Pinpoint the cell where the given text exists, returning its [X, Y] midpoint coordinate. 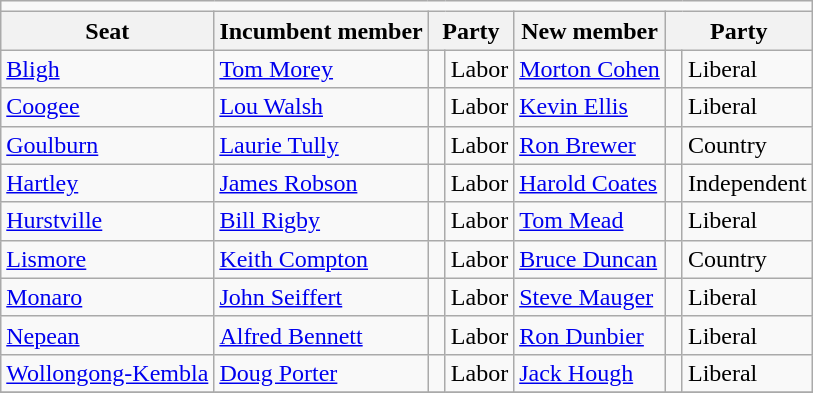
Hurstville [108, 221]
Ron Brewer [590, 145]
Wollongong-Kembla [108, 373]
John Seiffert [321, 297]
Ron Dunbier [590, 335]
Morton Cohen [590, 69]
Bill Rigby [321, 221]
Monaro [108, 297]
Kevin Ellis [590, 107]
Nepean [108, 335]
New member [590, 31]
Bligh [108, 69]
Goulburn [108, 145]
Doug Porter [321, 373]
Tom Morey [321, 69]
Tom Mead [590, 221]
Independent [747, 183]
Jack Hough [590, 373]
Keith Compton [321, 259]
James Robson [321, 183]
Hartley [108, 183]
Alfred Bennett [321, 335]
Coogee [108, 107]
Bruce Duncan [590, 259]
Laurie Tully [321, 145]
Incumbent member [321, 31]
Harold Coates [590, 183]
Seat [108, 31]
Lou Walsh [321, 107]
Lismore [108, 259]
Steve Mauger [590, 297]
